Determine the [x, y] coordinate at the center of the cell enclosing the given text.  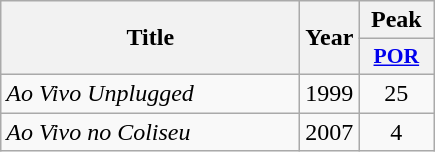
POR [396, 57]
25 [396, 93]
Ao Vivo no Coliseu [150, 131]
2007 [330, 131]
Title [150, 38]
Peak [396, 20]
1999 [330, 93]
Year [330, 38]
4 [396, 131]
Ao Vivo Unplugged [150, 93]
